Locate the cell with the specified text and output its (x, y) center coordinate. 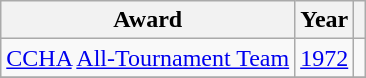
Year (324, 20)
CCHA All-Tournament Team (148, 58)
Award (148, 20)
1972 (324, 58)
